Provide the (x, y) coordinate of the cell's center where the given text is located.  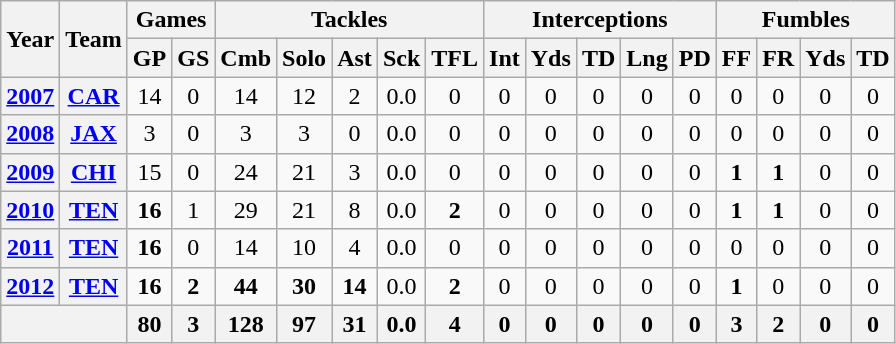
30 (304, 286)
CAR (94, 96)
128 (246, 324)
Ast (355, 58)
Team (94, 39)
Int (505, 58)
Lng (647, 58)
2009 (30, 172)
29 (246, 210)
Games (170, 20)
12 (304, 96)
Interceptions (600, 20)
24 (246, 172)
2007 (30, 96)
2011 (30, 248)
2010 (30, 210)
97 (304, 324)
JAX (94, 134)
TFL (455, 58)
FF (736, 58)
GP (149, 58)
FR (778, 58)
Tackles (350, 20)
2012 (30, 286)
44 (246, 286)
80 (149, 324)
10 (304, 248)
Fumbles (806, 20)
8 (355, 210)
Cmb (246, 58)
Sck (401, 58)
31 (355, 324)
PD (694, 58)
2008 (30, 134)
GS (194, 58)
Solo (304, 58)
CHI (94, 172)
Year (30, 39)
15 (149, 172)
